Scan for the cell matching the given text and deliver its (X, Y) coordinate at center. 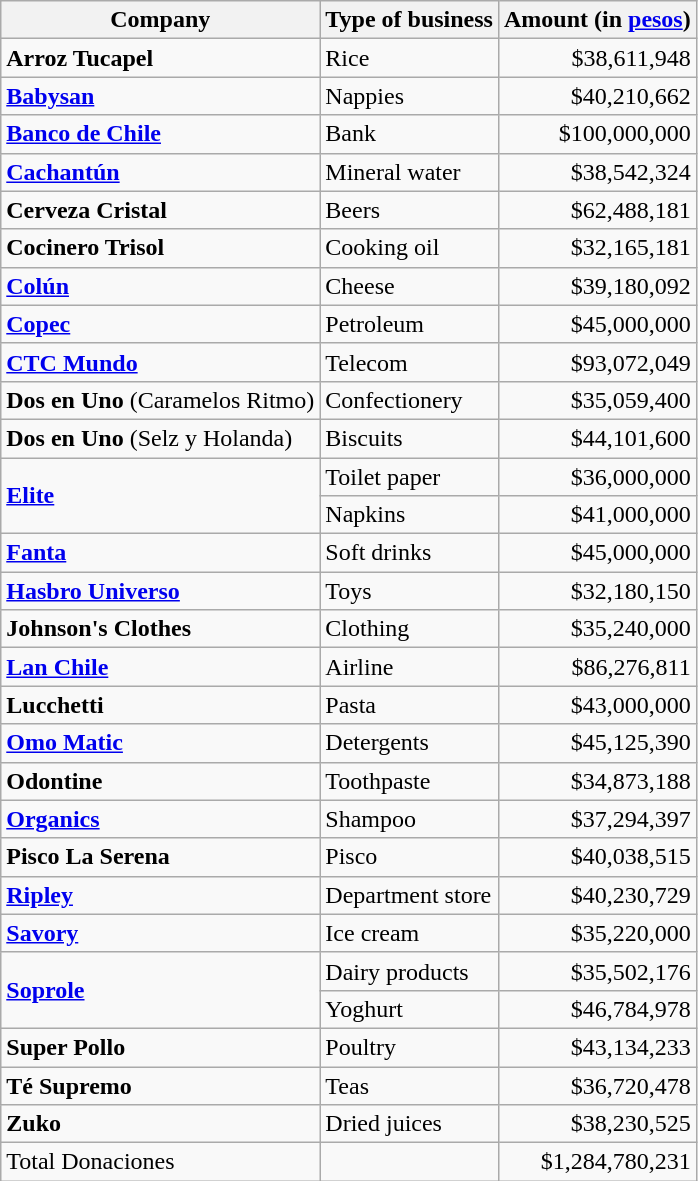
Department store (410, 895)
Ripley (160, 895)
$37,294,397 (597, 819)
CTC Mundo (160, 362)
Toilet paper (410, 477)
$36,720,478 (597, 1085)
Johnson's Clothes (160, 629)
Company (160, 20)
Elite (160, 496)
$40,210,662 (597, 96)
Mineral water (410, 172)
$86,276,811 (597, 667)
Clothing (410, 629)
$32,165,181 (597, 248)
Toys (410, 591)
$43,000,000 (597, 705)
Total Donaciones (160, 1162)
$38,542,324 (597, 172)
Yoghurt (410, 1009)
Fanta (160, 553)
Savory (160, 933)
Cerveza Cristal (160, 210)
Rice (410, 58)
Banco de Chile (160, 134)
Amount (in pesos) (597, 20)
Cooking oil (410, 248)
Pisco La Serena (160, 857)
Airline (410, 667)
Bank (410, 134)
$93,072,049 (597, 362)
$35,059,400 (597, 400)
Dos en Uno (Caramelos Ritmo) (160, 400)
Confectionery (410, 400)
Colún (160, 286)
Dos en Uno (Selz y Holanda) (160, 438)
$41,000,000 (597, 515)
$36,000,000 (597, 477)
$100,000,000 (597, 134)
Beers (410, 210)
Arroz Tucapel (160, 58)
$32,180,150 (597, 591)
Detergents (410, 743)
Dried juices (410, 1124)
Type of business (410, 20)
Napkins (410, 515)
Cheese (410, 286)
$35,220,000 (597, 933)
$62,488,181 (597, 210)
Poultry (410, 1047)
$45,125,390 (597, 743)
$35,240,000 (597, 629)
Teas (410, 1085)
Soprole (160, 990)
Dairy products (410, 971)
Telecom (410, 362)
$40,230,729 (597, 895)
Babysan (160, 96)
Cachantún (160, 172)
Petroleum (410, 324)
$1,284,780,231 (597, 1162)
$34,873,188 (597, 781)
Cocinero Trisol (160, 248)
Té Supremo (160, 1085)
$35,502,176 (597, 971)
Lan Chile (160, 667)
Pasta (410, 705)
$43,134,233 (597, 1047)
Super Pollo (160, 1047)
Omo Matic (160, 743)
$39,180,092 (597, 286)
Pisco (410, 857)
Ice cream (410, 933)
Shampoo (410, 819)
Soft drinks (410, 553)
Toothpaste (410, 781)
Nappies (410, 96)
Hasbro Universo (160, 591)
$38,611,948 (597, 58)
Biscuits (410, 438)
Zuko (160, 1124)
Copec (160, 324)
$44,101,600 (597, 438)
Organics (160, 819)
Odontine (160, 781)
$46,784,978 (597, 1009)
$38,230,525 (597, 1124)
Lucchetti (160, 705)
$40,038,515 (597, 857)
